For the text-containing cell, return its midpoint in [x, y] coordinate format. 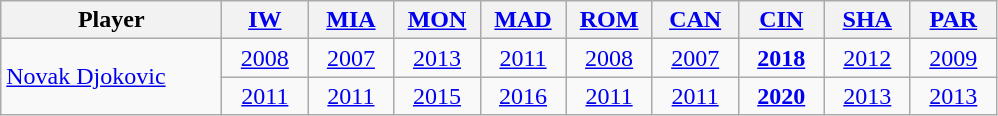
MAD [523, 20]
2012 [867, 58]
2016 [523, 96]
2020 [781, 96]
CIN [781, 20]
2018 [781, 58]
MIA [351, 20]
IW [265, 20]
Novak Djokovic [112, 77]
2015 [437, 96]
CAN [695, 20]
MON [437, 20]
PAR [953, 20]
Player [112, 20]
ROM [609, 20]
2009 [953, 58]
SHA [867, 20]
